Find where the given text appears and provide that cell's center as (x, y) coordinate. 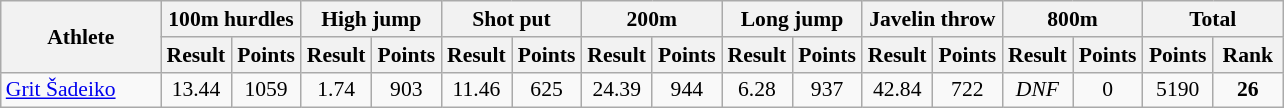
100m hurdles (231, 19)
Long jump (792, 19)
42.84 (897, 90)
903 (406, 90)
High jump (371, 19)
Grit Šadeiko (81, 90)
13.44 (196, 90)
1059 (266, 90)
6.28 (757, 90)
11.46 (476, 90)
Athlete (81, 36)
Total (1213, 19)
Shot put (511, 19)
944 (687, 90)
800m (1072, 19)
Javelin throw (932, 19)
DNF (1037, 90)
625 (547, 90)
937 (827, 90)
Rank (1248, 55)
5190 (1178, 90)
0 (1107, 90)
722 (967, 90)
24.39 (617, 90)
26 (1248, 90)
1.74 (336, 90)
200m (652, 19)
